Extract the [X, Y] coordinate from the center of the cell holding the provided text.  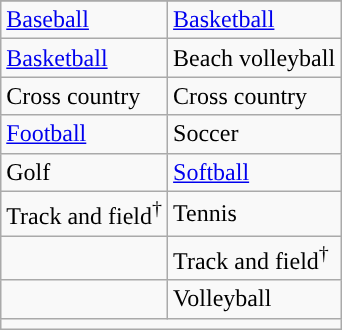
Beach volleyball [254, 58]
Tennis [254, 214]
Volleyball [254, 299]
Baseball [84, 20]
Softball [254, 172]
Soccer [254, 134]
Golf [84, 172]
Football [84, 134]
